Capture the cell that displays the provided text and extract its [x, y] central coordinate. 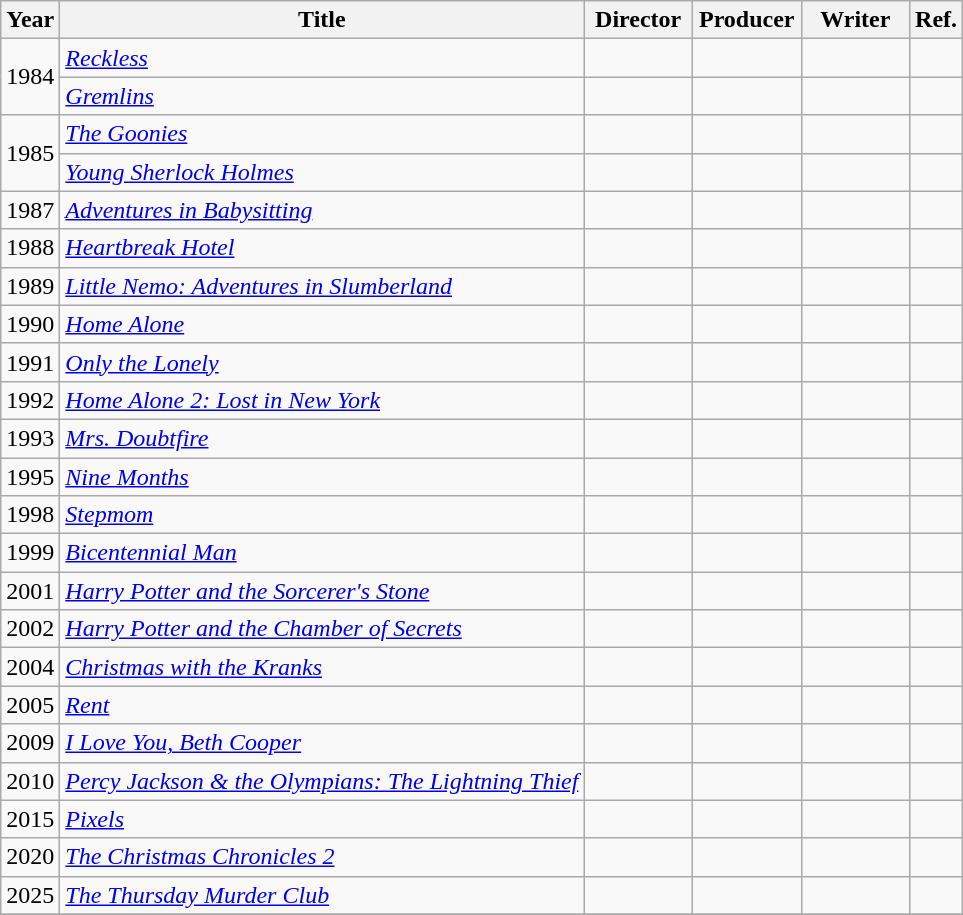
Harry Potter and the Chamber of Secrets [322, 629]
Nine Months [322, 477]
2004 [30, 667]
Title [322, 20]
2020 [30, 857]
Mrs. Doubtfire [322, 438]
2025 [30, 895]
Heartbreak Hotel [322, 248]
2015 [30, 819]
Christmas with the Kranks [322, 667]
Percy Jackson & the Olympians: The Lightning Thief [322, 781]
1999 [30, 553]
Adventures in Babysitting [322, 210]
1998 [30, 515]
Home Alone [322, 324]
The Goonies [322, 134]
2001 [30, 591]
Director [638, 20]
1988 [30, 248]
Bicentennial Man [322, 553]
1990 [30, 324]
Reckless [322, 58]
Home Alone 2: Lost in New York [322, 400]
Stepmom [322, 515]
Only the Lonely [322, 362]
1995 [30, 477]
Producer [746, 20]
Gremlins [322, 96]
1991 [30, 362]
I Love You, Beth Cooper [322, 743]
Year [30, 20]
Pixels [322, 819]
Young Sherlock Holmes [322, 172]
Ref. [936, 20]
Rent [322, 705]
1984 [30, 77]
The Christmas Chronicles 2 [322, 857]
2005 [30, 705]
2010 [30, 781]
1985 [30, 153]
1993 [30, 438]
1987 [30, 210]
1992 [30, 400]
Writer [856, 20]
Little Nemo: Adventures in Slumberland [322, 286]
Harry Potter and the Sorcerer's Stone [322, 591]
2002 [30, 629]
2009 [30, 743]
The Thursday Murder Club [322, 895]
1989 [30, 286]
